Search for the cell housing the specified text and yield its [X, Y] center coordinate. 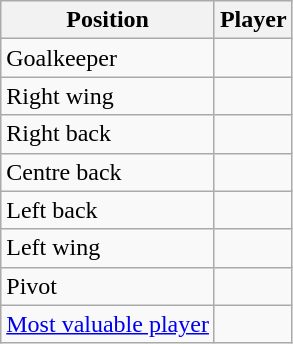
Most valuable player [108, 324]
Goalkeeper [108, 58]
Pivot [108, 286]
Centre back [108, 172]
Position [108, 20]
Left back [108, 210]
Left wing [108, 248]
Right back [108, 134]
Player [253, 20]
Right wing [108, 96]
